Identify which cell holds the provided text, then report its (X, Y) central coordinate. 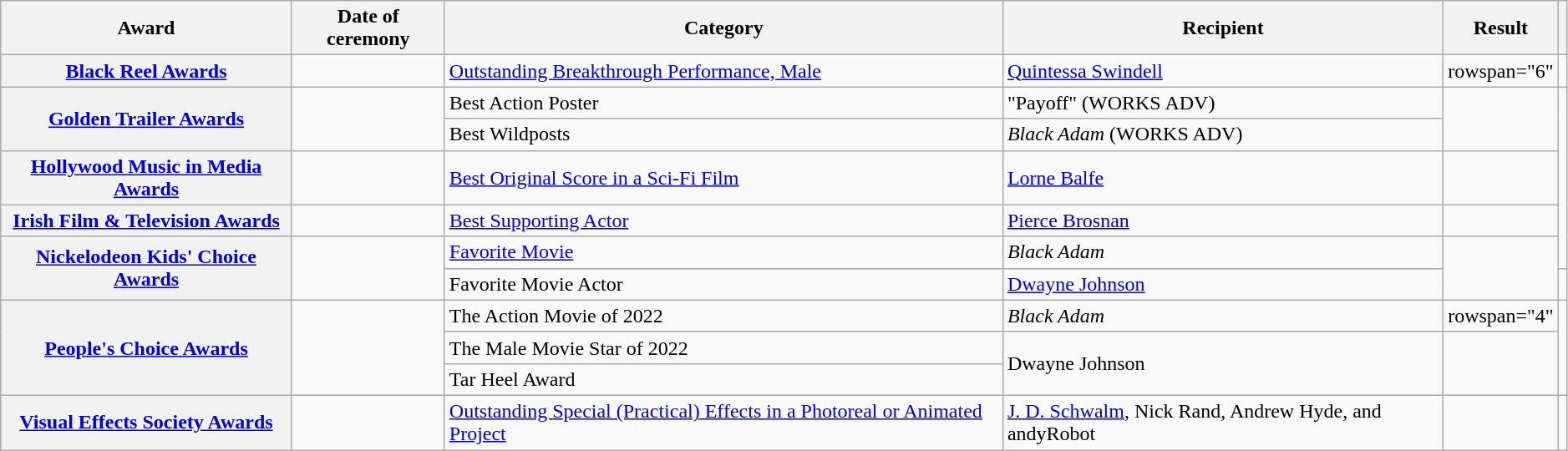
People's Choice Awards (147, 347)
Favorite Movie Actor (723, 284)
Award (147, 28)
The Action Movie of 2022 (723, 316)
"Payoff" (WORKS ADV) (1223, 103)
Best Action Poster (723, 103)
Date of ceremony (368, 28)
Hollywood Music in Media Awards (147, 177)
Favorite Movie (723, 252)
Result (1501, 28)
The Male Movie Star of 2022 (723, 347)
Golden Trailer Awards (147, 119)
Best Wildposts (723, 134)
Best Original Score in a Sci-Fi Film (723, 177)
Pierce Brosnan (1223, 220)
Best Supporting Actor (723, 220)
Quintessa Swindell (1223, 71)
Category (723, 28)
Visual Effects Society Awards (147, 423)
Irish Film & Television Awards (147, 220)
Outstanding Breakthrough Performance, Male (723, 71)
Tar Heel Award (723, 379)
Black Reel Awards (147, 71)
rowspan="4" (1501, 316)
rowspan="6" (1501, 71)
Outstanding Special (Practical) Effects in a Photoreal or Animated Project (723, 423)
Lorne Balfe (1223, 177)
Recipient (1223, 28)
Nickelodeon Kids' Choice Awards (147, 268)
J. D. Schwalm, Nick Rand, Andrew Hyde, and andyRobot (1223, 423)
Black Adam (WORKS ADV) (1223, 134)
